Identify which cell holds the provided text, then report its [x, y] central coordinate. 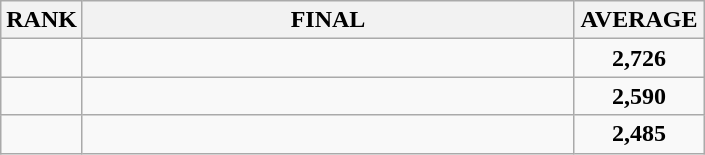
2,485 [640, 134]
AVERAGE [640, 20]
FINAL [328, 20]
2,590 [640, 96]
2,726 [640, 58]
RANK [42, 20]
